Extract the [x, y] coordinate from the center of the cell holding the provided text.  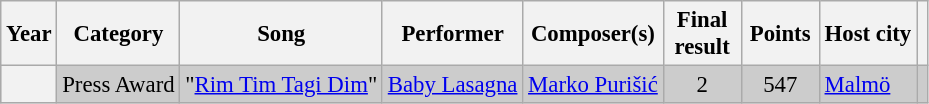
Baby Lasagna [452, 85]
Points [780, 34]
Malmö [868, 85]
547 [780, 85]
Year [29, 34]
2 [702, 85]
Finalresult [702, 34]
Composer(s) [593, 34]
Performer [452, 34]
Press Award [118, 85]
"Rim Tim Tagi Dim" [282, 85]
Song [282, 34]
Host city [868, 34]
Marko Purišić [593, 85]
Category [118, 34]
